Extract the (X, Y) coordinate from the center of the cell holding the provided text.  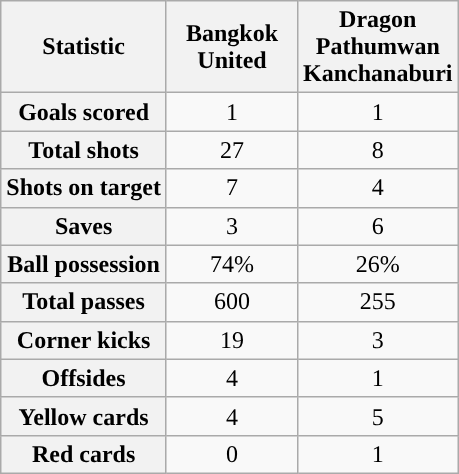
255 (378, 302)
74% (232, 264)
5 (378, 416)
Bangkok United (232, 47)
Saves (84, 226)
0 (232, 454)
Total shots (84, 150)
Ball possession (84, 264)
26% (378, 264)
8 (378, 150)
Total passes (84, 302)
6 (378, 226)
Red cards (84, 454)
Statistic (84, 47)
Offsides (84, 378)
27 (232, 150)
600 (232, 302)
19 (232, 340)
Yellow cards (84, 416)
Dragon Pathumwan Kanchanaburi (378, 47)
Corner kicks (84, 340)
7 (232, 188)
Shots on target (84, 188)
Goals scored (84, 112)
